Search for the cell housing the specified text and yield its (x, y) center coordinate. 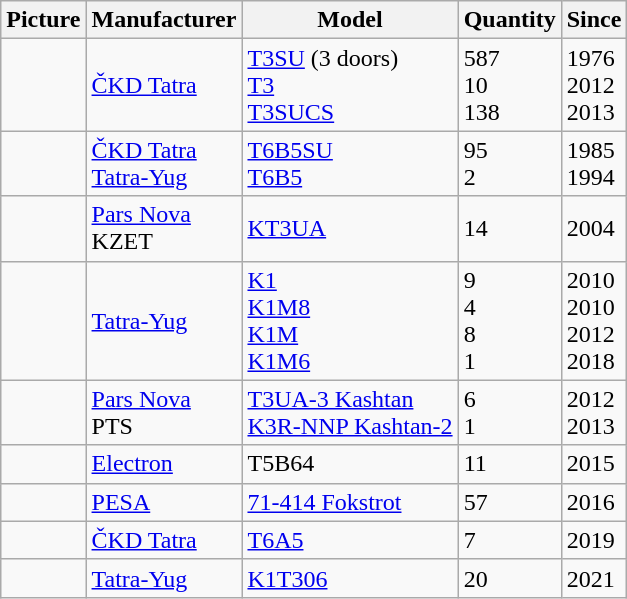
2004 (594, 228)
Since (594, 20)
71-414 Fokstrot (350, 502)
2015 (594, 464)
T3UA-3 KashtanK3R-NNP Kashtan-2 (350, 412)
2016 (594, 502)
197620122013 (594, 85)
K1K1M8K1MK1M6 (350, 320)
7 (510, 540)
61 (510, 412)
Pars Nova PTS (164, 412)
2010201020122018 (594, 320)
2019 (594, 540)
14 (510, 228)
PESA (164, 502)
19851994 (594, 164)
20 (510, 578)
952 (510, 164)
2021 (594, 578)
58710138 (510, 85)
Electron (164, 464)
K1T306 (350, 578)
T5B64 (350, 464)
11 (510, 464)
57 (510, 502)
KT3UA (350, 228)
T3SU (3 doors)T3T3SUCS (350, 85)
20122013 (594, 412)
ČKD Tatra Tatra-Yug (164, 164)
Picture (44, 20)
9481 (510, 320)
Pars Nova KZET (164, 228)
Model (350, 20)
T6B5SUT6B5 (350, 164)
T6A5 (350, 540)
Manufacturer (164, 20)
Quantity (510, 20)
